Return [X, Y] of the center of cell containing provided text 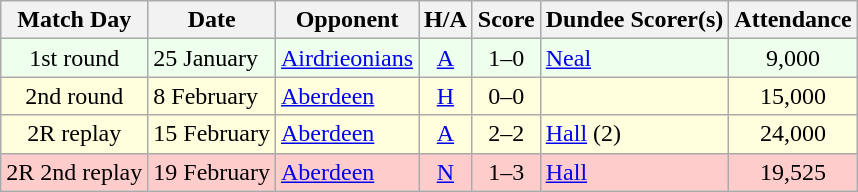
19,525 [793, 172]
2nd round [74, 96]
2–2 [506, 134]
0–0 [506, 96]
Hall [634, 172]
Airdrieonians [348, 58]
Dundee Scorer(s) [634, 20]
25 January [212, 58]
Attendance [793, 20]
H [446, 96]
Date [212, 20]
15,000 [793, 96]
15 February [212, 134]
1st round [74, 58]
2R 2nd replay [74, 172]
H/A [446, 20]
24,000 [793, 134]
Neal [634, 58]
1–0 [506, 58]
19 February [212, 172]
Score [506, 20]
Opponent [348, 20]
N [446, 172]
1–3 [506, 172]
Hall (2) [634, 134]
8 February [212, 96]
Match Day [74, 20]
2R replay [74, 134]
9,000 [793, 58]
